Determine the (X, Y) coordinate at the center of the cell enclosing the given text.  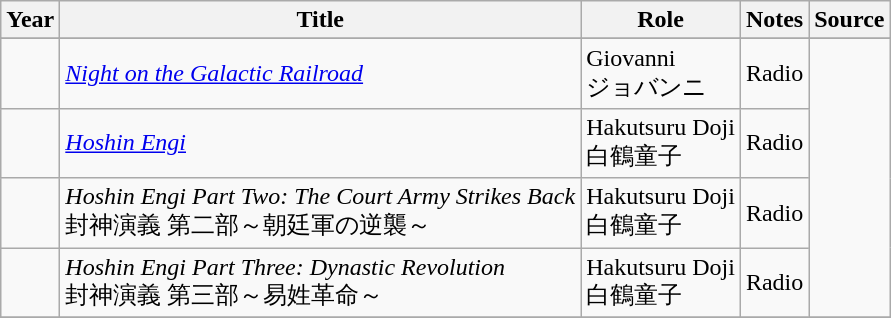
Giovanniジョバンニ (661, 74)
Hoshin Engi Part Three: Dynastic Revolution封神演義 第三部～易姓革命～ (320, 283)
Hoshin Engi (320, 143)
Role (661, 20)
Notes (774, 20)
Year (30, 20)
Title (320, 20)
Source (850, 20)
Night on the Galactic Railroad (320, 74)
Hoshin Engi Part Two: The Court Army Strikes Back封神演義 第二部～朝廷軍の逆襲～ (320, 213)
